Extract the [x, y] coordinate from the center of the cell holding the provided text.  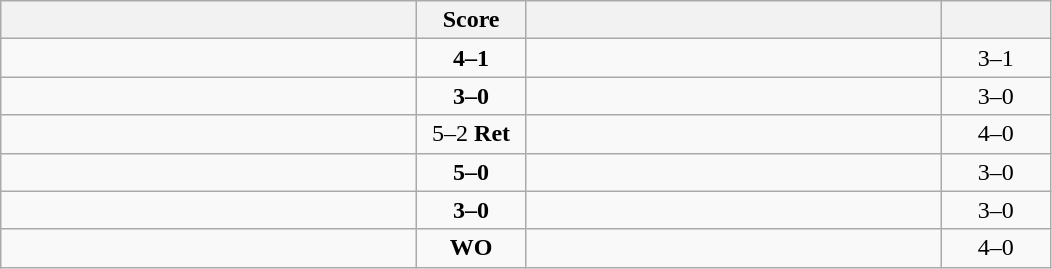
5–0 [472, 172]
4–1 [472, 58]
5–2 Ret [472, 134]
WO [472, 248]
Score [472, 20]
3–1 [996, 58]
